Return (X, Y) of the center of cell containing provided text 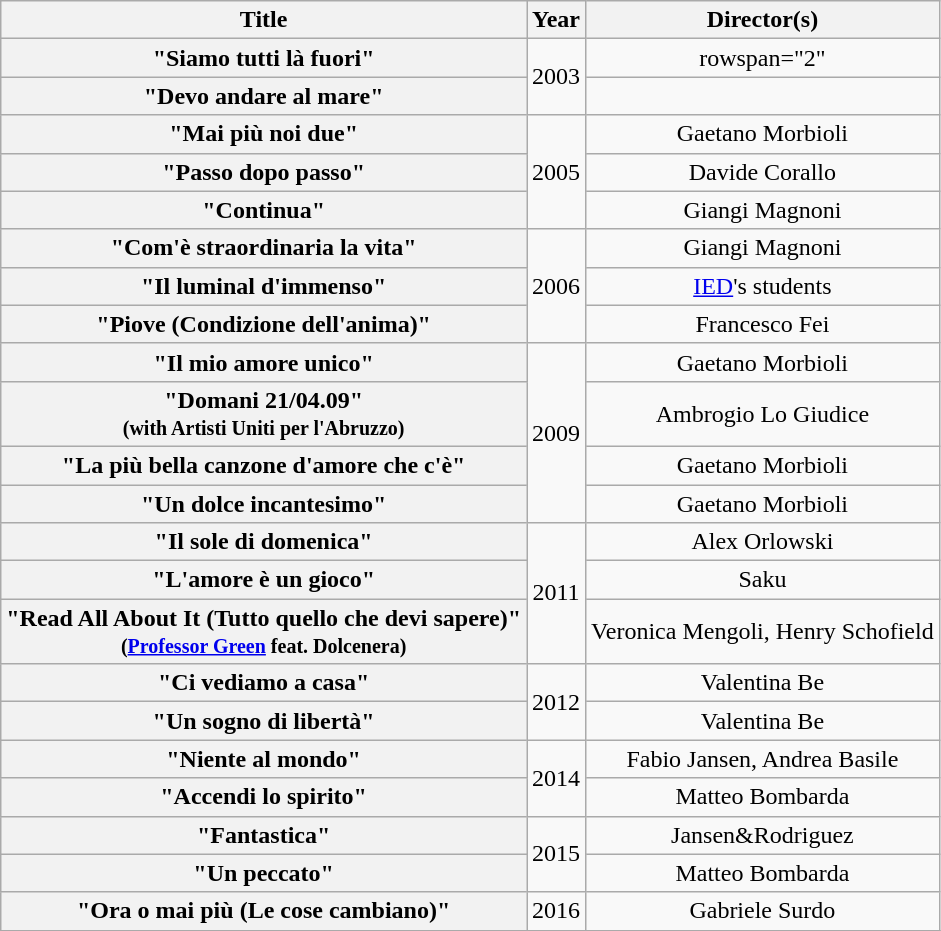
2006 (556, 286)
Fabio Jansen, Andrea Basile (763, 759)
2009 (556, 432)
"Com'è straordinaria la vita" (264, 248)
Gabriele Surdo (763, 911)
"Accendi lo spirito" (264, 797)
"Fantastica" (264, 835)
Francesco Fei (763, 324)
"L'amore è un gioco" (264, 580)
"Niente al mondo" (264, 759)
Jansen&Rodriguez (763, 835)
"Passo dopo passo" (264, 172)
Year (556, 20)
"Read All About It (Tutto quello che devi sapere)"(Professor Green feat. Dolcenera) (264, 632)
2015 (556, 854)
"La più bella canzone d'amore che c'è" (264, 465)
"Un peccato" (264, 873)
IED's students (763, 286)
"Un sogno di libertà" (264, 721)
rowspan="2" (763, 58)
"Il luminal d'immenso" (264, 286)
"Un dolce incantesimo" (264, 503)
2012 (556, 702)
"Il sole di domenica" (264, 542)
"Domani 21/04.09"(with Artisti Uniti per l'Abruzzo) (264, 414)
Veronica Mengoli, Henry Schofield (763, 632)
"Continua" (264, 210)
Alex Orlowski (763, 542)
2014 (556, 778)
"Il mio amore unico" (264, 362)
"Piove (Condizione dell'anima)" (264, 324)
Director(s) (763, 20)
Saku (763, 580)
Davide Corallo (763, 172)
2016 (556, 911)
"Mai più noi due" (264, 134)
"Siamo tutti là fuori" (264, 58)
2011 (556, 594)
"Ora o mai più (Le cose cambiano)" (264, 911)
"Devo andare al mare" (264, 96)
2005 (556, 172)
"Ci vediamo a casa" (264, 683)
Title (264, 20)
Ambrogio Lo Giudice (763, 414)
2003 (556, 77)
